Provide the [x, y] coordinate of the cell's center where the given text is located.  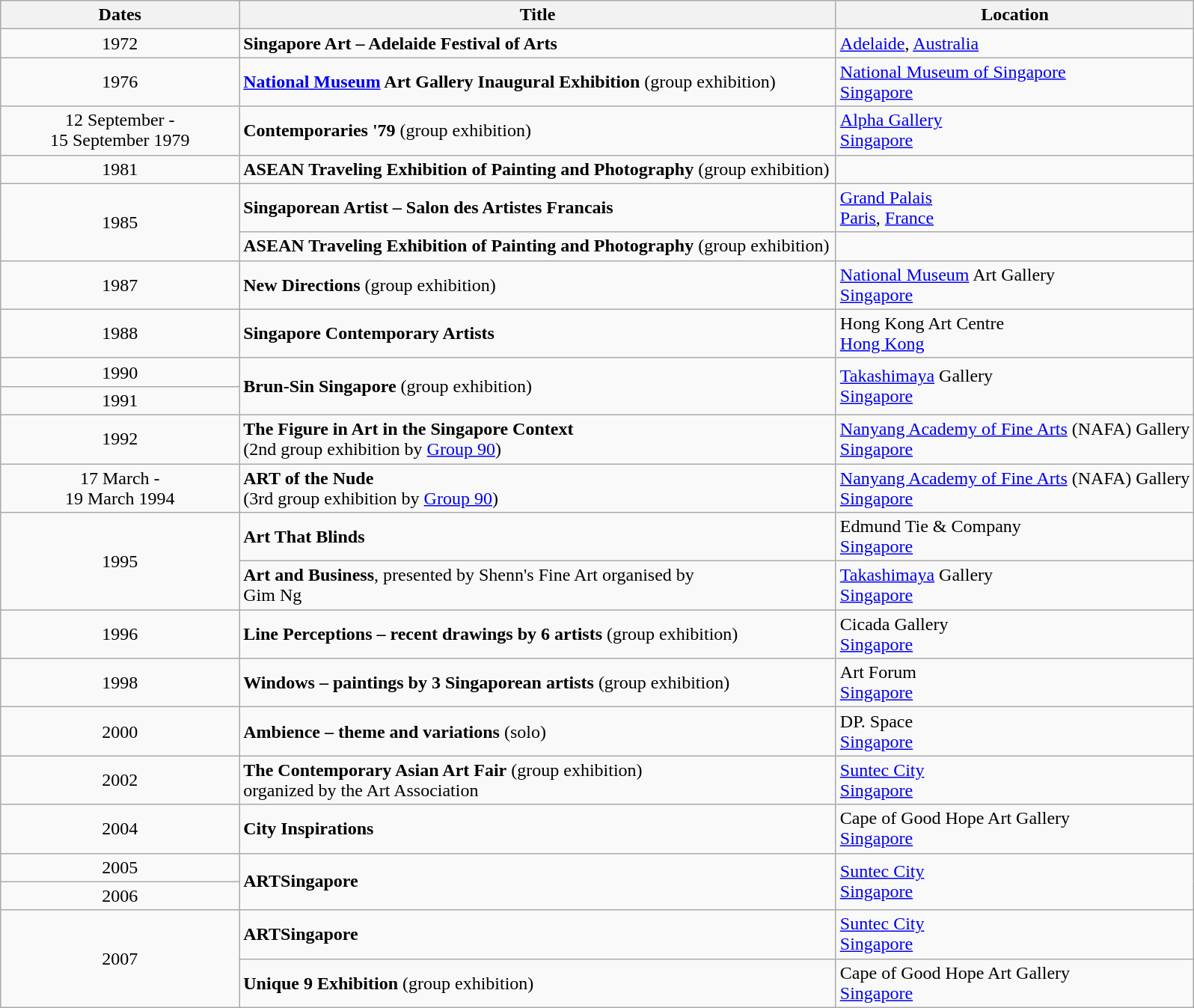
1990 [120, 372]
Edmund Tie & CompanySingapore [1014, 537]
2007 [120, 959]
Title [538, 15]
Dates [120, 15]
1987 [120, 284]
Singapore Art – Adelaide Festival of Arts [538, 43]
2006 [120, 896]
National Museum of SingaporeSingapore [1014, 82]
1998 [120, 682]
National Museum Art GallerySingapore [1014, 284]
City Inspirations [538, 829]
Alpha GallerySingapore [1014, 130]
1988 [120, 334]
1985 [120, 222]
ART of the Nude(3rd group exhibition by Group 90) [538, 488]
2004 [120, 829]
The Contemporary Asian Art Fair (group exhibition)organized by the Art Association [538, 780]
1992 [120, 439]
Cicada GallerySingapore [1014, 635]
The Figure in Art in the Singapore Context(2nd group exhibition by Group 90) [538, 439]
Windows – paintings by 3 Singaporean artists (group exhibition) [538, 682]
Unique 9 Exhibition (group exhibition) [538, 983]
Location [1014, 15]
1995 [120, 561]
Art ForumSingapore [1014, 682]
Contemporaries '79 (group exhibition) [538, 130]
Singapore Contemporary Artists [538, 334]
1972 [120, 43]
1996 [120, 635]
17 March - 19 March 1994 [120, 488]
Hong Kong Art CentreHong Kong [1014, 334]
Ambience – theme and variations (solo) [538, 732]
2002 [120, 780]
Grand PalaisParis, France [1014, 208]
National Museum Art Gallery Inaugural Exhibition (group exhibition) [538, 82]
1991 [120, 400]
Line Perceptions – recent drawings by 6 artists (group exhibition) [538, 635]
Singaporean Artist – Salon des Artistes Francais [538, 208]
1981 [120, 169]
Art That Blinds [538, 537]
Brun-Sin Singapore (group exhibition) [538, 386]
New Directions (group exhibition) [538, 284]
1976 [120, 82]
12 September -15 September 1979 [120, 130]
DP. SpaceSingapore [1014, 732]
Art and Business, presented by Shenn's Fine Art organised byGim Ng [538, 585]
Adelaide, Australia [1014, 43]
2005 [120, 867]
2000 [120, 732]
